From the cell containing the given text, extract its center point as [X, Y] coordinate. 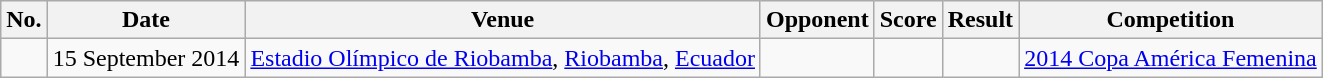
Estadio Olímpico de Riobamba, Riobamba, Ecuador [503, 58]
Venue [503, 20]
No. [24, 20]
Date [146, 20]
15 September 2014 [146, 58]
Competition [1171, 20]
Score [908, 20]
Opponent [817, 20]
2014 Copa América Femenina [1171, 58]
Result [980, 20]
